Pinpoint the cell where the given text exists, returning its [X, Y] midpoint coordinate. 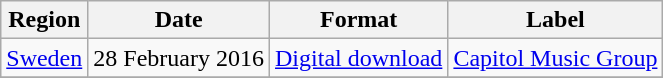
Region [44, 20]
28 February 2016 [179, 58]
Capitol Music Group [556, 58]
Sweden [44, 58]
Digital download [359, 58]
Date [179, 20]
Format [359, 20]
Label [556, 20]
